Scan for the cell matching the given text and deliver its (X, Y) coordinate at center. 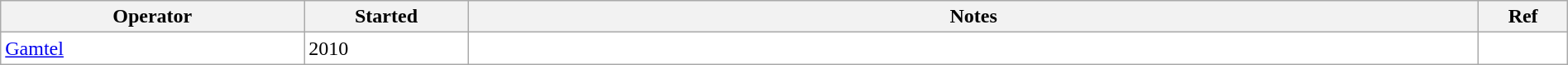
Ref (1523, 17)
Gamtel (152, 48)
Notes (973, 17)
Operator (152, 17)
2010 (386, 48)
Started (386, 17)
